Return (x, y) of the center of cell containing provided text 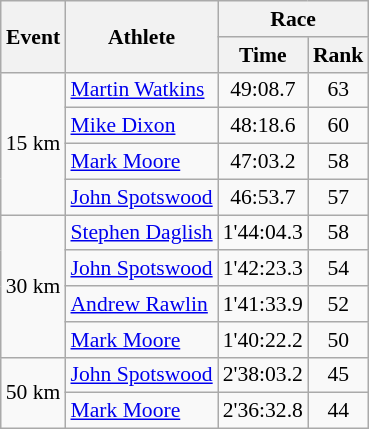
63 (338, 90)
48:18.6 (263, 126)
15 km (34, 143)
Rank (338, 55)
Athlete (141, 36)
30 km (34, 286)
49:08.7 (263, 90)
50 (338, 340)
Event (34, 36)
Andrew Rawlin (141, 304)
47:03.2 (263, 162)
Time (263, 55)
Stephen Daglish (141, 233)
46:53.7 (263, 197)
44 (338, 411)
50 km (34, 392)
45 (338, 375)
1'40:22.2 (263, 340)
Martin Watkins (141, 90)
60 (338, 126)
52 (338, 304)
Race (294, 19)
Mike Dixon (141, 126)
54 (338, 269)
57 (338, 197)
1'42:23.3 (263, 269)
2'36:32.8 (263, 411)
2'38:03.2 (263, 375)
1'41:33.9 (263, 304)
1'44:04.3 (263, 233)
